Provide the (X, Y) coordinate of the cell's center where the given text is located.  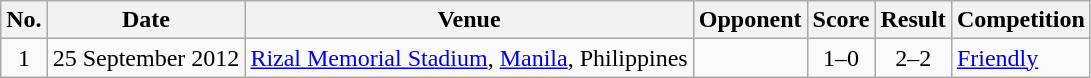
Score (841, 20)
25 September 2012 (146, 58)
Friendly (1020, 58)
Date (146, 20)
Competition (1020, 20)
Opponent (750, 20)
1–0 (841, 58)
Venue (469, 20)
1 (24, 58)
Result (913, 20)
2–2 (913, 58)
Rizal Memorial Stadium, Manila, Philippines (469, 58)
No. (24, 20)
